Return the (x, y) coordinate for the center point of the cell that contains the specified text.  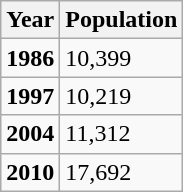
11,312 (122, 134)
10,399 (122, 58)
2010 (30, 172)
Population (122, 20)
10,219 (122, 96)
1997 (30, 96)
Year (30, 20)
1986 (30, 58)
17,692 (122, 172)
2004 (30, 134)
